Capture the cell that displays the provided text and extract its [X, Y] central coordinate. 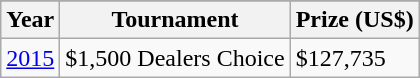
$1,500 Dealers Choice [175, 58]
Tournament [175, 20]
2015 [30, 58]
$127,735 [354, 58]
Year [30, 20]
Prize (US$) [354, 20]
